Extract the [x, y] coordinate from the center of the cell holding the provided text.  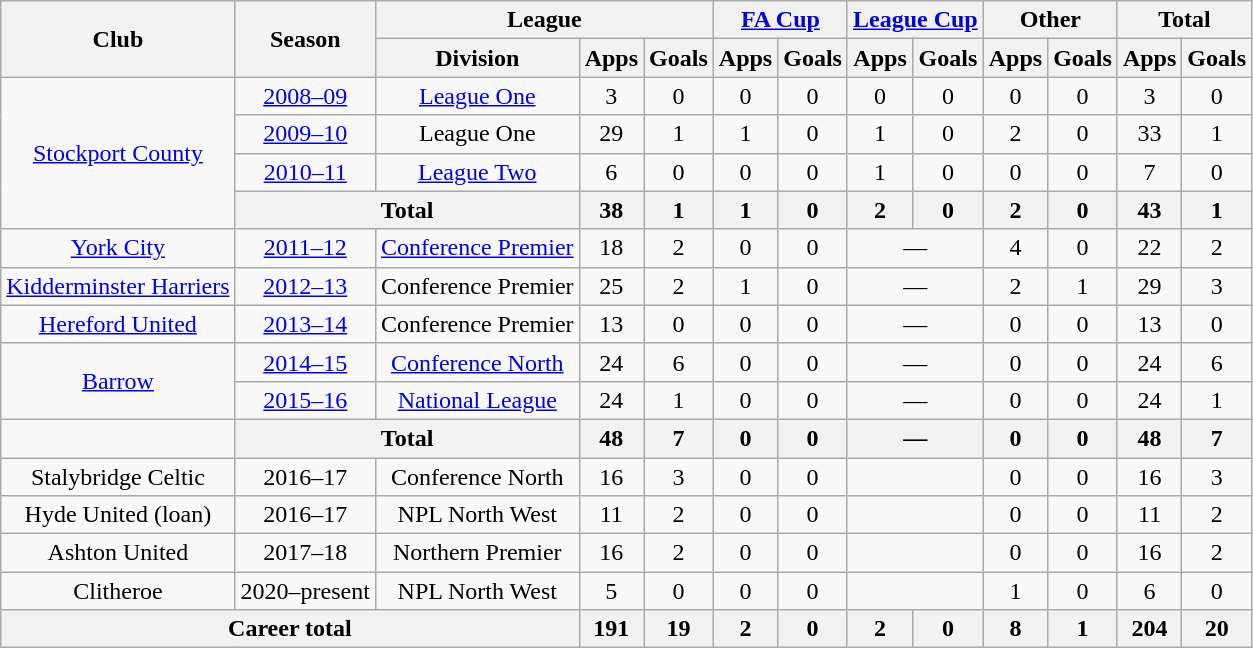
2011–12 [305, 248]
19 [679, 629]
4 [1015, 248]
8 [1015, 629]
Division [477, 58]
Barrow [118, 381]
18 [611, 248]
Other [1050, 20]
Kidderminster Harriers [118, 286]
National League [477, 400]
2014–15 [305, 362]
League Cup [915, 20]
22 [1149, 248]
Northern Premier [477, 553]
York City [118, 248]
2013–14 [305, 324]
191 [611, 629]
2010–11 [305, 172]
204 [1149, 629]
Stockport County [118, 153]
FA Cup [780, 20]
43 [1149, 210]
2012–13 [305, 286]
33 [1149, 134]
Clitheroe [118, 591]
25 [611, 286]
5 [611, 591]
Season [305, 39]
2020–present [305, 591]
2008–09 [305, 96]
38 [611, 210]
League Two [477, 172]
2017–18 [305, 553]
Hyde United (loan) [118, 515]
20 [1217, 629]
Club [118, 39]
League [544, 20]
2015–16 [305, 400]
Career total [290, 629]
Hereford United [118, 324]
2009–10 [305, 134]
Ashton United [118, 553]
Stalybridge Celtic [118, 477]
